Scan for the cell matching the given text and deliver its [X, Y] coordinate at center. 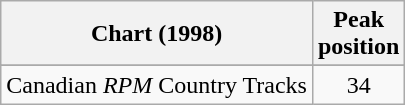
Peakposition [358, 34]
Canadian RPM Country Tracks [157, 85]
34 [358, 85]
Chart (1998) [157, 34]
